Pinpoint the cell where the given text exists, returning its (x, y) midpoint coordinate. 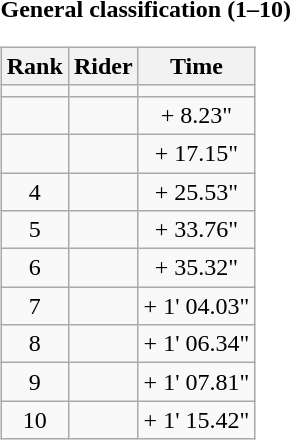
9 (34, 382)
6 (34, 268)
+ 8.23" (196, 115)
+ 33.76" (196, 230)
+ 35.32" (196, 268)
7 (34, 306)
+ 1' 06.34" (196, 344)
8 (34, 344)
+ 17.15" (196, 153)
Time (196, 66)
Rider (103, 66)
+ 1' 15.42" (196, 420)
10 (34, 420)
4 (34, 191)
+ 1' 04.03" (196, 306)
Rank (34, 66)
5 (34, 230)
+ 1' 07.81" (196, 382)
+ 25.53" (196, 191)
